Find where the given text appears and provide that cell's center as (X, Y) coordinate. 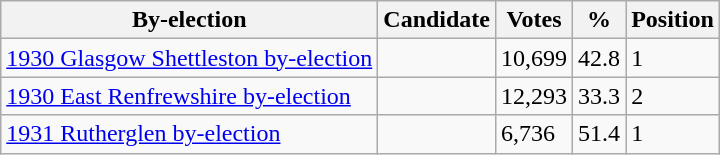
33.3 (600, 96)
51.4 (600, 134)
1930 Glasgow Shettleston by-election (190, 58)
Candidate (437, 20)
6,736 (534, 134)
10,699 (534, 58)
Position (673, 20)
By-election (190, 20)
% (600, 20)
Votes (534, 20)
42.8 (600, 58)
1931 Rutherglen by-election (190, 134)
12,293 (534, 96)
1930 East Renfrewshire by-election (190, 96)
2 (673, 96)
